Extract the (X, Y) coordinate from the center of the cell holding the provided text.  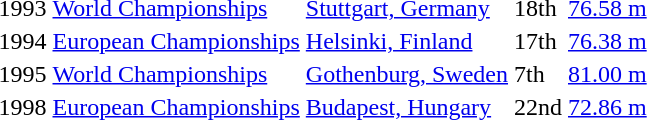
Helsinki, Finland (406, 41)
7th (538, 74)
17th (538, 41)
European Championships (176, 41)
World Championships (176, 74)
Gothenburg, Sweden (406, 74)
